Extract the [x, y] coordinate from the center of the cell holding the provided text.  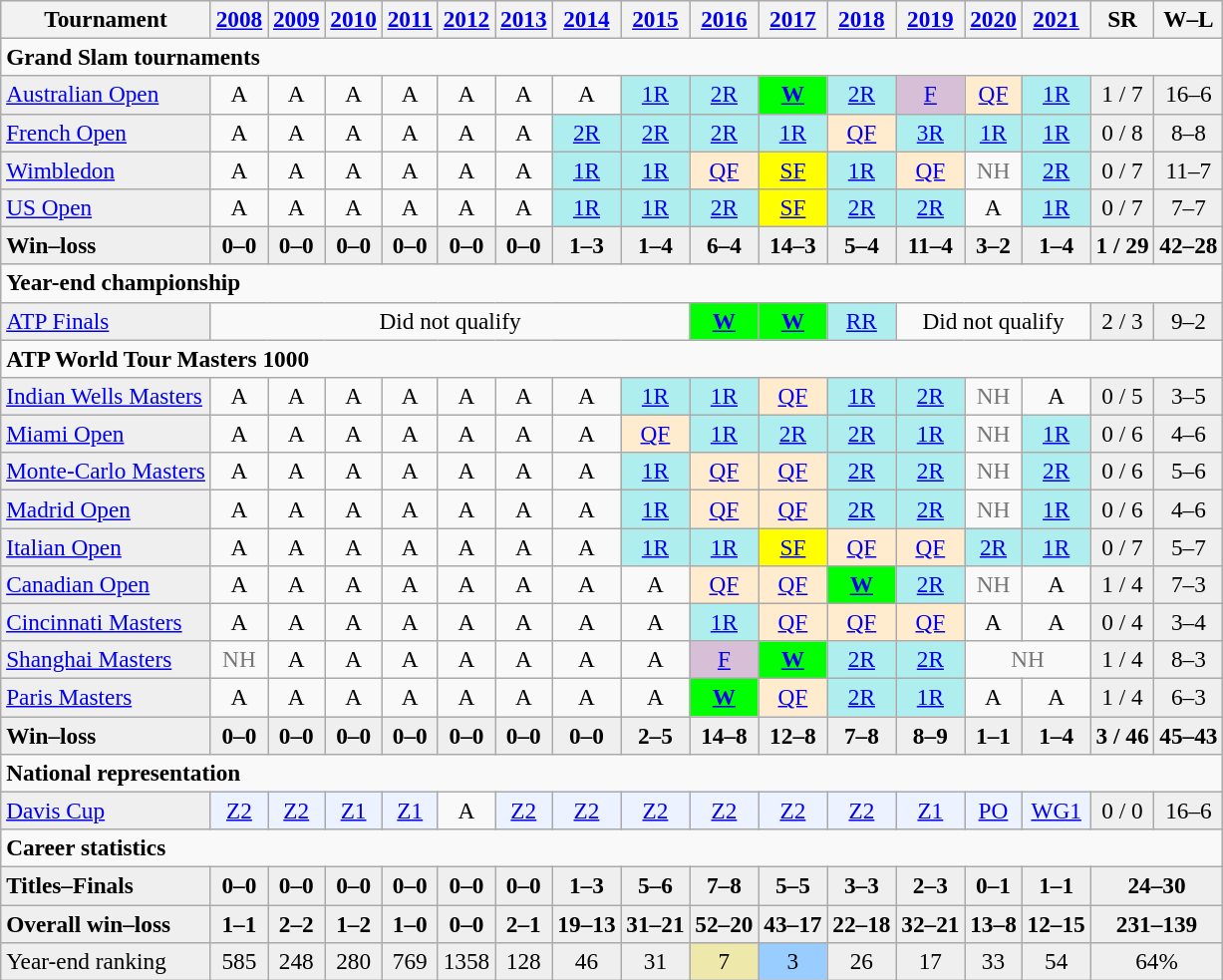
2–3 [931, 885]
9–2 [1188, 321]
Monte-Carlo Masters [106, 472]
Grand Slam tournaments [612, 57]
12–8 [793, 735]
46 [586, 961]
2021 [1057, 19]
54 [1057, 961]
769 [410, 961]
2008 [239, 19]
ATP World Tour Masters 1000 [612, 358]
SR [1122, 19]
0 / 5 [1122, 396]
5–7 [1188, 546]
3–3 [861, 885]
45–43 [1188, 735]
5–4 [861, 245]
3–5 [1188, 396]
3–2 [993, 245]
8–8 [1188, 133]
248 [297, 961]
Miami Open [106, 434]
2020 [993, 19]
14–8 [724, 735]
2013 [524, 19]
Shanghai Masters [106, 660]
8–9 [931, 735]
Wimbledon [106, 169]
Year-end championship [612, 283]
PO [993, 811]
7–7 [1188, 207]
Canadian Open [106, 584]
6–4 [724, 245]
3R [931, 133]
11–7 [1188, 169]
Madrid Open [106, 508]
WG1 [1057, 811]
6–3 [1188, 697]
5–5 [793, 885]
Career statistics [612, 847]
1–0 [410, 923]
Paris Masters [106, 697]
Indian Wells Masters [106, 396]
0–1 [993, 885]
52–20 [724, 923]
Year-end ranking [106, 961]
RR [861, 321]
33 [993, 961]
2014 [586, 19]
Cincinnati Masters [106, 622]
12–15 [1057, 923]
2–2 [297, 923]
2012 [466, 19]
231–139 [1156, 923]
7 [724, 961]
2010 [353, 19]
1–2 [353, 923]
Australian Open [106, 95]
Tournament [106, 19]
24–30 [1156, 885]
National representation [612, 773]
Davis Cup [106, 811]
2016 [724, 19]
22–18 [861, 923]
2009 [297, 19]
2–5 [656, 735]
French Open [106, 133]
17 [931, 961]
3–4 [1188, 622]
43–17 [793, 923]
3 / 46 [1122, 735]
2018 [861, 19]
13–8 [993, 923]
Overall win–loss [106, 923]
2 / 3 [1122, 321]
W–L [1188, 19]
585 [239, 961]
2017 [793, 19]
2019 [931, 19]
128 [524, 961]
11–4 [931, 245]
ATP Finals [106, 321]
1358 [466, 961]
280 [353, 961]
3 [793, 961]
0 / 0 [1122, 811]
19–13 [586, 923]
42–28 [1188, 245]
14–3 [793, 245]
1 / 7 [1122, 95]
1 / 29 [1122, 245]
31–21 [656, 923]
Italian Open [106, 546]
0 / 8 [1122, 133]
32–21 [931, 923]
2–1 [524, 923]
2015 [656, 19]
26 [861, 961]
8–3 [1188, 660]
64% [1156, 961]
US Open [106, 207]
7–3 [1188, 584]
2011 [410, 19]
31 [656, 961]
Titles–Finals [106, 885]
0 / 4 [1122, 622]
